Output the (X, Y) coordinate of the center of the cell containing the given text.  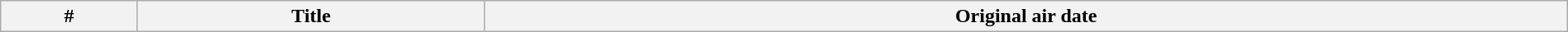
Title (311, 16)
# (69, 16)
Original air date (1025, 16)
